Find where the given text appears and provide that cell's center as (x, y) coordinate. 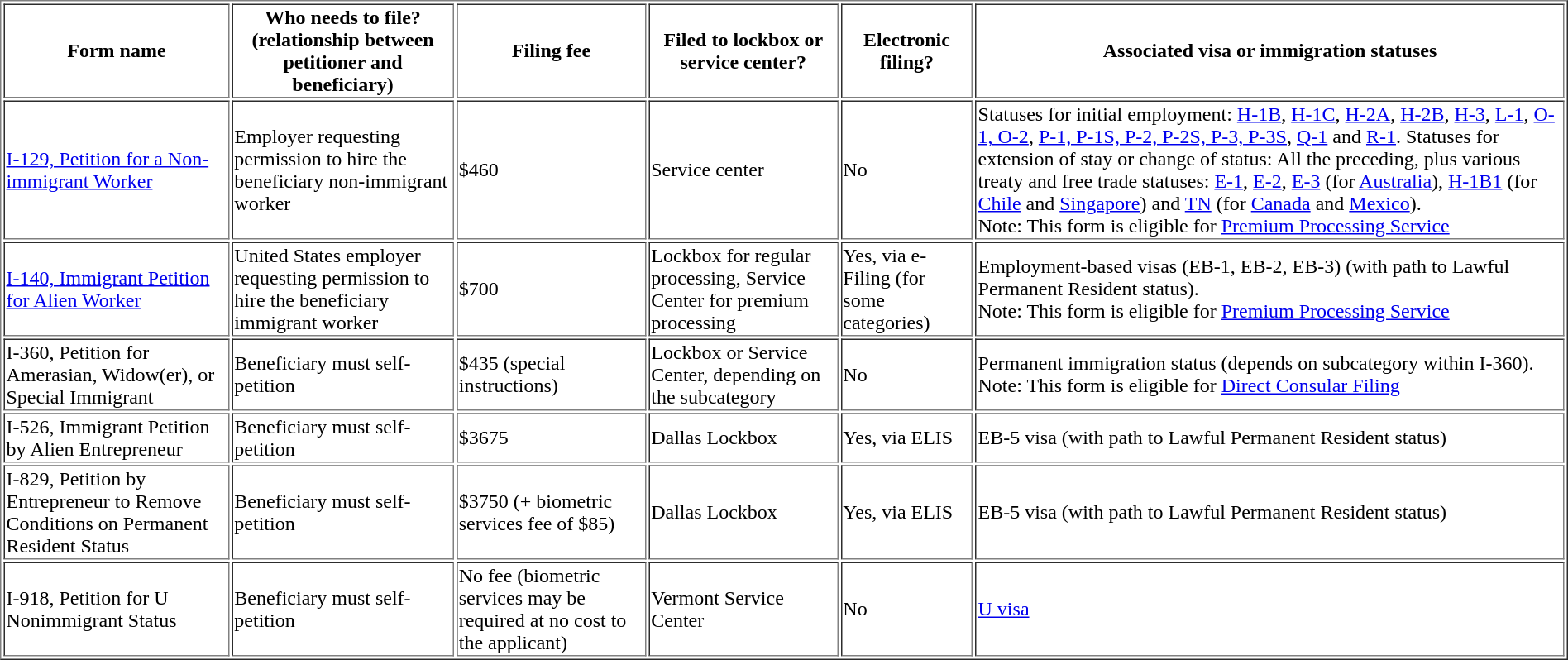
$700 (552, 289)
$435 (special instructions) (552, 375)
Service center (743, 170)
$3750 (+ biometric services fee of $85) (552, 512)
Lockbox or Service Center, depending on the subcategory (743, 375)
Associated visa or immigration statuses (1270, 50)
Permanent immigration status (depends on subcategory within I-360).Note: This form is eligible for Direct Consular Filing (1270, 375)
Lockbox for regular processing, Service Center for premium processing (743, 289)
I-829, Petition by Entrepreneur to Remove Conditions on Permanent Resident Status (116, 512)
I-129, Petition for a Non-immigrant Worker (116, 170)
Employment-based visas (EB-1, EB-2, EB-3) (with path to Lawful Permanent Resident status).Note: This form is eligible for Premium Processing Service (1270, 289)
$460 (552, 170)
Form name (116, 50)
No fee (biometric services may be required at no cost to the applicant) (552, 610)
I-918, Petition for U Nonimmigrant Status (116, 610)
I-140, Immigrant Petition for Alien Worker (116, 289)
I-360, Petition for Amerasian, Widow(er), or Special Immigrant (116, 375)
U visa (1270, 610)
Vermont Service Center (743, 610)
United States employer requesting permission to hire the beneficiary immigrant worker (342, 289)
Employer requesting permission to hire the beneficiary non-immigrant worker (342, 170)
Filed to lockbox or service center? (743, 50)
$3675 (552, 438)
Filing fee (552, 50)
I-526, Immigrant Petition by Alien Entrepreneur (116, 438)
Yes, via e-Filing (for some categories) (906, 289)
Who needs to file? (relationship between petitioner and beneficiary) (342, 50)
Electronic filing? (906, 50)
